Return the (X, Y) coordinate for the center point of the cell that contains the specified text.  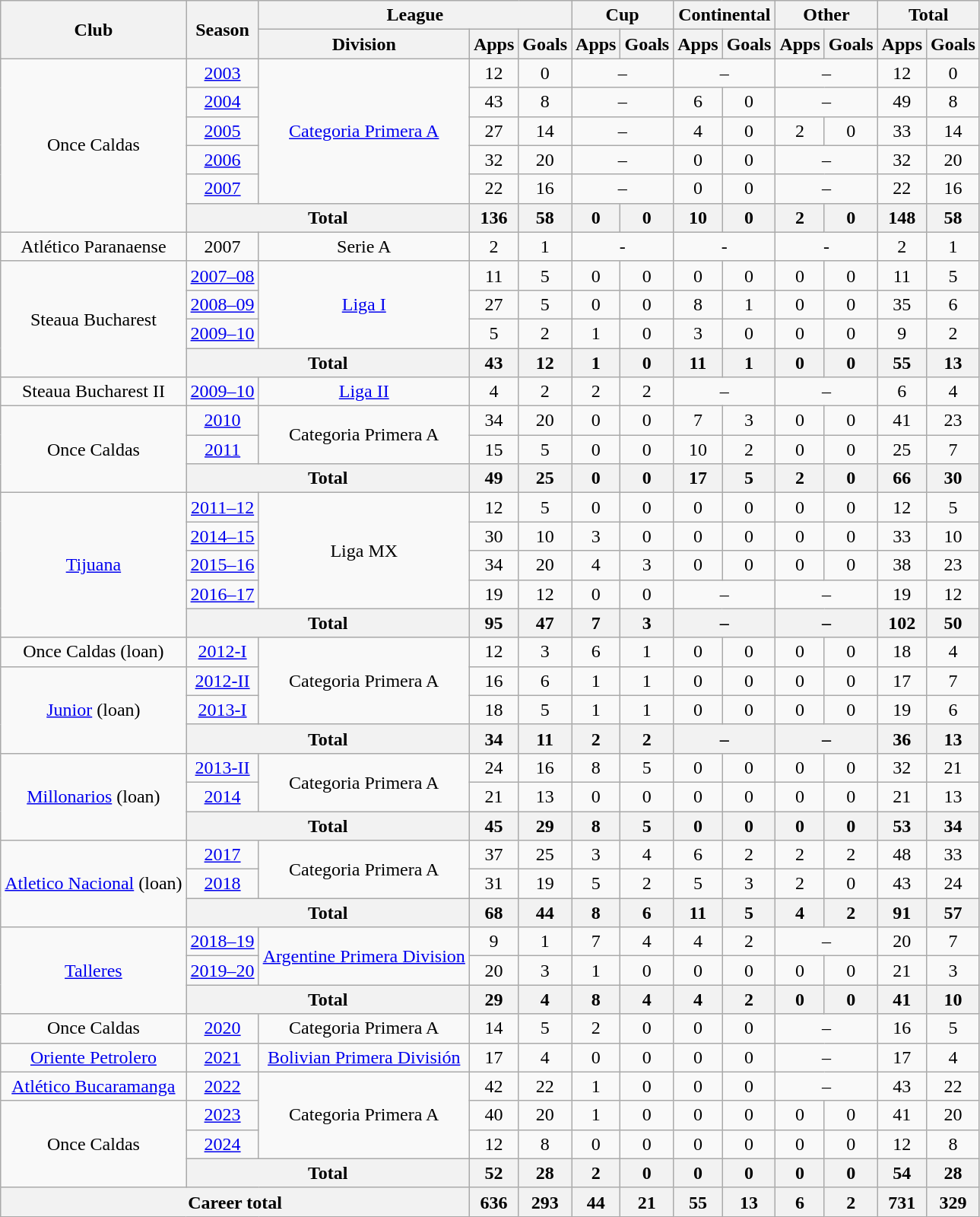
136 (493, 218)
148 (902, 218)
Millonarios (loan) (94, 796)
42 (493, 1086)
Bolivian Primera División (363, 1057)
Liga I (363, 304)
Liga MX (363, 551)
47 (545, 623)
Club (94, 30)
Talleres (94, 971)
Steaua Bucharest (94, 319)
2015–16 (222, 565)
2008–09 (222, 304)
57 (953, 913)
2023 (222, 1115)
2006 (222, 160)
31 (493, 884)
2010 (222, 421)
2016–17 (222, 594)
2013-II (222, 767)
Atlético Paranaense (94, 246)
95 (493, 623)
48 (902, 855)
54 (902, 1173)
2014–15 (222, 536)
2012-II (222, 681)
Atlético Bucaramanga (94, 1086)
Continental (725, 15)
Cup (623, 15)
102 (902, 623)
Tijuana (94, 565)
2024 (222, 1144)
91 (902, 913)
2020 (222, 1028)
2018–19 (222, 942)
38 (902, 565)
Atletico Nacional (loan) (94, 884)
Career total (236, 1202)
2014 (222, 796)
293 (545, 1202)
Argentine Primera Division (363, 956)
2021 (222, 1057)
15 (493, 450)
66 (902, 478)
636 (493, 1202)
37 (493, 855)
Oriente Petrolero (94, 1057)
Liga II (363, 392)
Once Caldas (loan) (94, 652)
2022 (222, 1086)
36 (902, 739)
Serie A (363, 246)
53 (902, 825)
2012-I (222, 652)
Steaua Bucharest II (94, 392)
League (415, 15)
45 (493, 825)
2007–08 (222, 275)
Division (363, 44)
Junior (loan) (94, 710)
2017 (222, 855)
Season (222, 30)
50 (953, 623)
2011 (222, 450)
68 (493, 913)
2018 (222, 884)
731 (902, 1202)
329 (953, 1202)
2013-I (222, 710)
2005 (222, 131)
2019–20 (222, 971)
2003 (222, 73)
2004 (222, 102)
2011–12 (222, 507)
35 (902, 304)
40 (493, 1115)
52 (493, 1173)
Other (826, 15)
